From the cell containing the given text, extract its center point as [X, Y] coordinate. 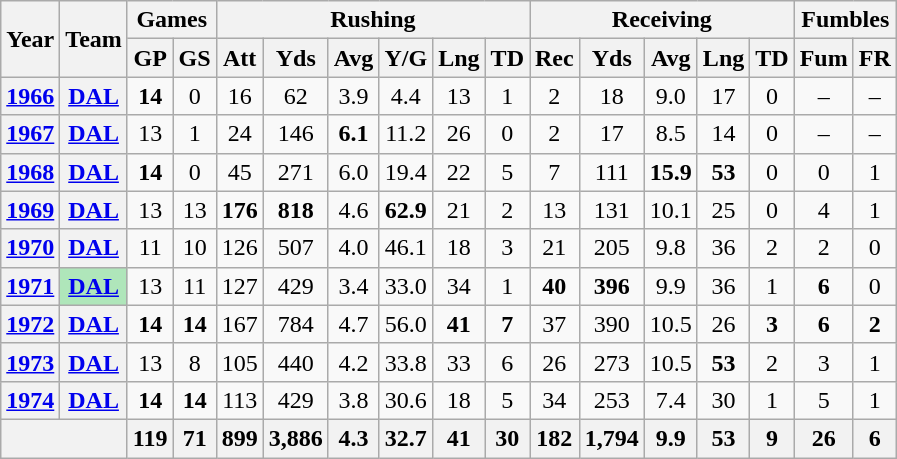
205 [612, 248]
1966 [30, 96]
9.8 [670, 248]
784 [296, 324]
818 [296, 210]
1,794 [612, 438]
4.2 [354, 362]
105 [240, 362]
62.9 [406, 210]
11.2 [406, 134]
33.0 [406, 286]
4.6 [354, 210]
25 [723, 210]
167 [240, 324]
3,886 [296, 438]
146 [296, 134]
1969 [30, 210]
33 [459, 362]
6.0 [354, 172]
Receiving [662, 20]
1973 [30, 362]
8.5 [670, 134]
37 [555, 324]
7.4 [670, 400]
9.0 [670, 96]
Y/G [406, 58]
Games [172, 20]
Rushing [372, 20]
113 [240, 400]
126 [240, 248]
33.8 [406, 362]
273 [612, 362]
271 [296, 172]
19.4 [406, 172]
4 [824, 210]
3.4 [354, 286]
3.8 [354, 400]
8 [194, 362]
46.1 [406, 248]
396 [612, 286]
1971 [30, 286]
111 [612, 172]
15.9 [670, 172]
10 [194, 248]
71 [194, 438]
Year [30, 39]
899 [240, 438]
62 [296, 96]
24 [240, 134]
507 [296, 248]
10.1 [670, 210]
32.7 [406, 438]
40 [555, 286]
56.0 [406, 324]
22 [459, 172]
Team [94, 39]
182 [555, 438]
9 [772, 438]
Fum [824, 58]
FR [874, 58]
4.4 [406, 96]
1968 [30, 172]
3.9 [354, 96]
Fumbles [845, 20]
127 [240, 286]
16 [240, 96]
Att [240, 58]
1967 [30, 134]
30.6 [406, 400]
253 [612, 400]
1974 [30, 400]
GS [194, 58]
Rec [555, 58]
119 [150, 438]
131 [612, 210]
1972 [30, 324]
176 [240, 210]
4.0 [354, 248]
1970 [30, 248]
4.3 [354, 438]
390 [612, 324]
4.7 [354, 324]
45 [240, 172]
6.1 [354, 134]
440 [296, 362]
GP [150, 58]
